Identify which cell holds the provided text, then report its (X, Y) central coordinate. 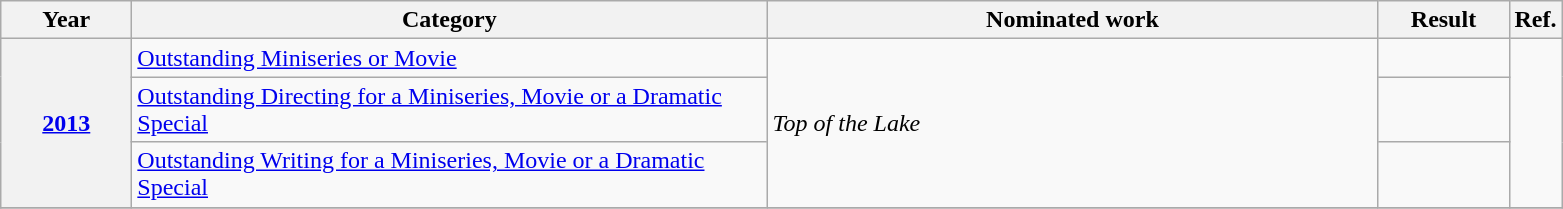
Top of the Lake (1072, 123)
Outstanding Miniseries or Movie (450, 58)
Outstanding Directing for a Miniseries, Movie or a Dramatic Special (450, 110)
Nominated work (1072, 20)
Ref. (1536, 20)
Outstanding Writing for a Miniseries, Movie or a Dramatic Special (450, 174)
Category (450, 20)
Year (66, 20)
Result (1444, 20)
2013 (66, 123)
